Search for the cell housing the specified text and yield its (x, y) center coordinate. 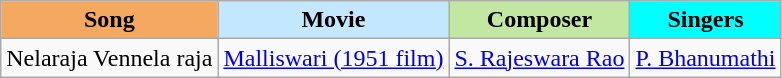
S. Rajeswara Rao (540, 58)
Composer (540, 20)
Malliswari (1951 film) (334, 58)
P. Bhanumathi (706, 58)
Singers (706, 20)
Song (110, 20)
Movie (334, 20)
Nelaraja Vennela raja (110, 58)
